Find where the given text appears and provide that cell's center as [x, y] coordinate. 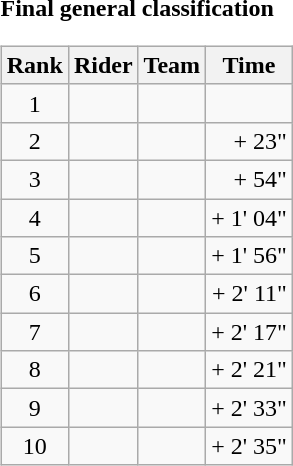
Team [172, 65]
+ 1' 04" [250, 217]
+ 2' 21" [250, 370]
6 [34, 294]
9 [34, 408]
+ 2' 33" [250, 408]
8 [34, 370]
10 [34, 446]
+ 2' 11" [250, 294]
+ 23" [250, 141]
+ 2' 17" [250, 332]
+ 54" [250, 179]
1 [34, 103]
7 [34, 332]
5 [34, 256]
Rank [34, 65]
+ 2' 35" [250, 446]
Rider [103, 65]
4 [34, 217]
3 [34, 179]
2 [34, 141]
Time [250, 65]
+ 1' 56" [250, 256]
